Extract the (x, y) coordinate from the center of the cell holding the provided text.  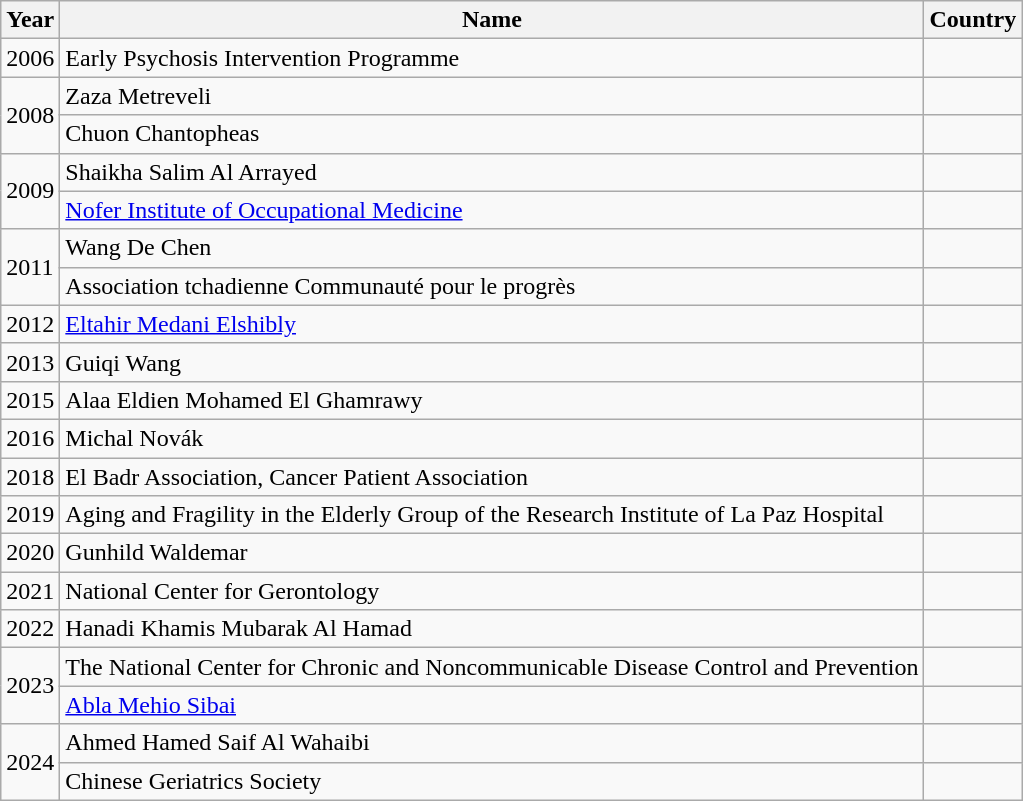
Name (492, 20)
Michal Novák (492, 438)
Wang De Chen (492, 248)
2015 (30, 400)
El Badr Association, Cancer Patient Association (492, 477)
2019 (30, 515)
2024 (30, 762)
Association tchadienne Communauté pour le progrès (492, 286)
2016 (30, 438)
2023 (30, 686)
2013 (30, 362)
Ahmed Hamed Saif Al Wahaibi (492, 743)
The National Center for Chronic and Noncommunicable Disease Control and Prevention (492, 667)
Gunhild Waldemar (492, 553)
Guiqi Wang (492, 362)
Year (30, 20)
National Center for Gerontology (492, 591)
2021 (30, 591)
Aging and Fragility in the Elderly Group of the Research Institute of La Paz Hospital (492, 515)
2018 (30, 477)
Nofer Institute of Occupational Medicine (492, 210)
Country (973, 20)
Alaa Eldien Mohamed El Ghamrawy (492, 400)
Shaikha Salim Al Arrayed (492, 172)
2006 (30, 58)
2022 (30, 629)
2020 (30, 553)
Chuon Chantopheas (492, 134)
2009 (30, 191)
Early Psychosis Intervention Programme (492, 58)
Hanadi Khamis Mubarak Al Hamad (492, 629)
2008 (30, 115)
Abla Mehio Sibai (492, 705)
Chinese Geriatrics Society (492, 781)
2011 (30, 267)
Eltahir Medani Elshibly (492, 324)
2012 (30, 324)
Zaza Metreveli (492, 96)
